Locate the cell with the specified text and output its [X, Y] center coordinate. 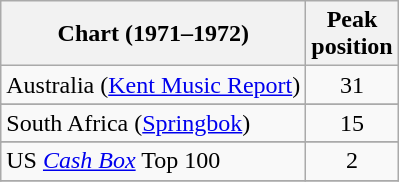
2 [352, 161]
15 [352, 123]
Chart (1971–1972) [154, 34]
Peakposition [352, 34]
31 [352, 85]
Australia (Kent Music Report) [154, 85]
South Africa (Springbok) [154, 123]
US Cash Box Top 100 [154, 161]
